From the cell containing the given text, extract its center point as [X, Y] coordinate. 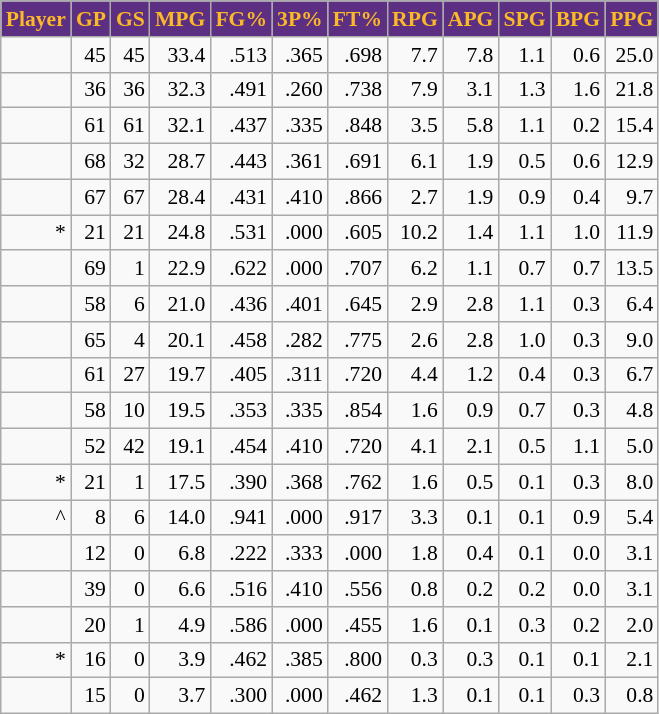
.353 [241, 411]
6.6 [180, 589]
13.5 [632, 269]
.586 [241, 625]
11.9 [632, 233]
1.8 [415, 554]
8 [91, 518]
19.5 [180, 411]
.917 [358, 518]
12 [91, 554]
17.5 [180, 482]
6.2 [415, 269]
14.0 [180, 518]
.458 [241, 340]
GP [91, 19]
.300 [241, 696]
27 [130, 375]
.605 [358, 233]
4.9 [180, 625]
7.8 [471, 55]
33.4 [180, 55]
25.0 [632, 55]
28.7 [180, 162]
.691 [358, 162]
.622 [241, 269]
.282 [300, 340]
.455 [358, 625]
.311 [300, 375]
.260 [300, 90]
4.8 [632, 411]
.854 [358, 411]
3P% [300, 19]
9.0 [632, 340]
65 [91, 340]
.941 [241, 518]
.222 [241, 554]
.454 [241, 447]
.707 [358, 269]
6.7 [632, 375]
.405 [241, 375]
52 [91, 447]
PPG [632, 19]
.775 [358, 340]
MPG [180, 19]
2.9 [415, 304]
.866 [358, 197]
2.6 [415, 340]
.516 [241, 589]
3.9 [180, 660]
4.1 [415, 447]
3.5 [415, 126]
5.0 [632, 447]
.762 [358, 482]
3.3 [415, 518]
.513 [241, 55]
3.7 [180, 696]
SPG [524, 19]
.645 [358, 304]
.556 [358, 589]
4 [130, 340]
32.3 [180, 90]
69 [91, 269]
.698 [358, 55]
.368 [300, 482]
.385 [300, 660]
.361 [300, 162]
22.9 [180, 269]
20.1 [180, 340]
12.9 [632, 162]
.436 [241, 304]
32 [130, 162]
32.1 [180, 126]
.443 [241, 162]
68 [91, 162]
15.4 [632, 126]
.333 [300, 554]
10 [130, 411]
RPG [415, 19]
19.7 [180, 375]
6.8 [180, 554]
28.4 [180, 197]
.437 [241, 126]
.365 [300, 55]
.531 [241, 233]
16 [91, 660]
15 [91, 696]
2.0 [632, 625]
5.8 [471, 126]
BPG [578, 19]
42 [130, 447]
.738 [358, 90]
FG% [241, 19]
Player [36, 19]
4.4 [415, 375]
.800 [358, 660]
.848 [358, 126]
.491 [241, 90]
1.2 [471, 375]
39 [91, 589]
FT% [358, 19]
.390 [241, 482]
19.1 [180, 447]
1.4 [471, 233]
8.0 [632, 482]
24.8 [180, 233]
.431 [241, 197]
.401 [300, 304]
7.9 [415, 90]
6.1 [415, 162]
20 [91, 625]
5.4 [632, 518]
APG [471, 19]
21.8 [632, 90]
2.7 [415, 197]
21.0 [180, 304]
7.7 [415, 55]
10.2 [415, 233]
6.4 [632, 304]
9.7 [632, 197]
^ [36, 518]
GS [130, 19]
